For the text-containing cell, return its midpoint in (x, y) coordinate format. 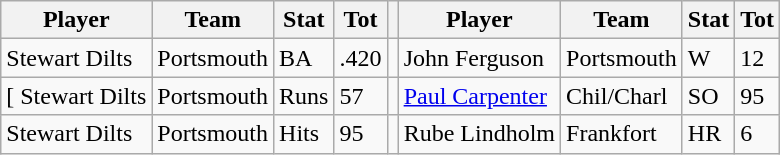
John Ferguson (479, 58)
BA (304, 58)
Paul Carpenter (479, 96)
Rube Lindholm (479, 134)
57 (360, 96)
[ Stewart Dilts (76, 96)
Frankfort (622, 134)
12 (758, 58)
SO (708, 96)
Chil/Charl (622, 96)
.420 (360, 58)
Hits (304, 134)
6 (758, 134)
HR (708, 134)
Runs (304, 96)
W (708, 58)
